From the cell containing the given text, extract its center point as [x, y] coordinate. 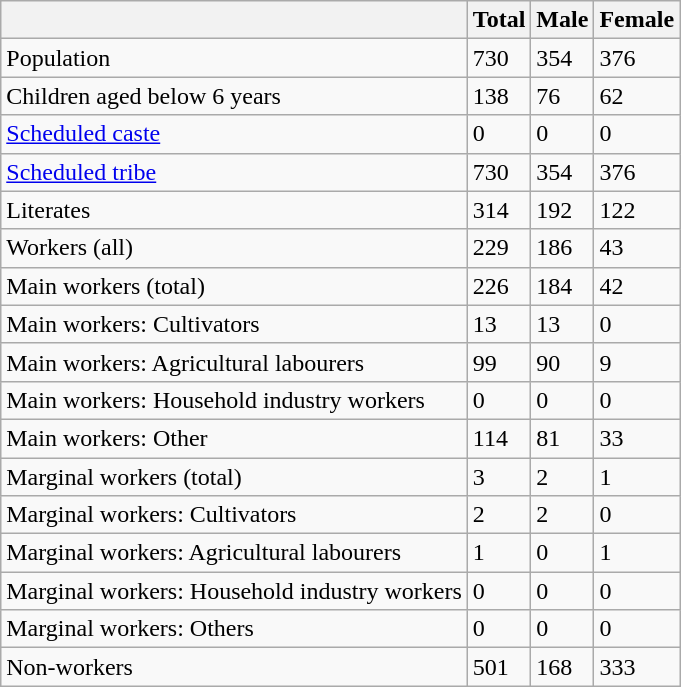
114 [499, 438]
501 [499, 667]
Marginal workers: Cultivators [234, 515]
Scheduled caste [234, 134]
Main workers: Cultivators [234, 324]
42 [637, 286]
Total [499, 20]
229 [499, 248]
Marginal workers: Others [234, 629]
Marginal workers: Agricultural labourers [234, 553]
Population [234, 58]
Main workers: Other [234, 438]
81 [562, 438]
192 [562, 210]
186 [562, 248]
Scheduled tribe [234, 172]
9 [637, 362]
314 [499, 210]
Marginal workers: Household industry workers [234, 591]
Male [562, 20]
99 [499, 362]
184 [562, 286]
90 [562, 362]
76 [562, 96]
Main workers: Household industry workers [234, 400]
168 [562, 667]
62 [637, 96]
43 [637, 248]
3 [499, 477]
33 [637, 438]
Children aged below 6 years [234, 96]
138 [499, 96]
226 [499, 286]
122 [637, 210]
Non-workers [234, 667]
333 [637, 667]
Marginal workers (total) [234, 477]
Literates [234, 210]
Workers (all) [234, 248]
Main workers: Agricultural labourers [234, 362]
Female [637, 20]
Main workers (total) [234, 286]
